Capture the cell that displays the provided text and extract its (X, Y) central coordinate. 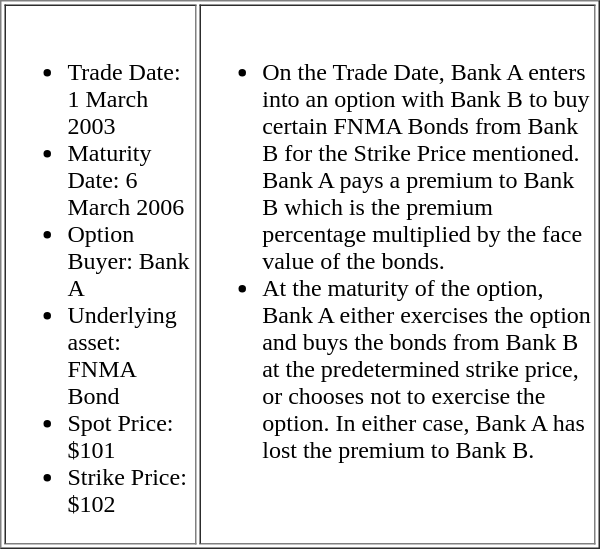
Trade Date: 1 March 2003Maturity Date: 6 March 2006Option Buyer: Bank AUnderlying asset: FNMA BondSpot Price: $101Strike Price: $102 (100, 274)
